Output the [X, Y] coordinate of the center of the cell containing the given text.  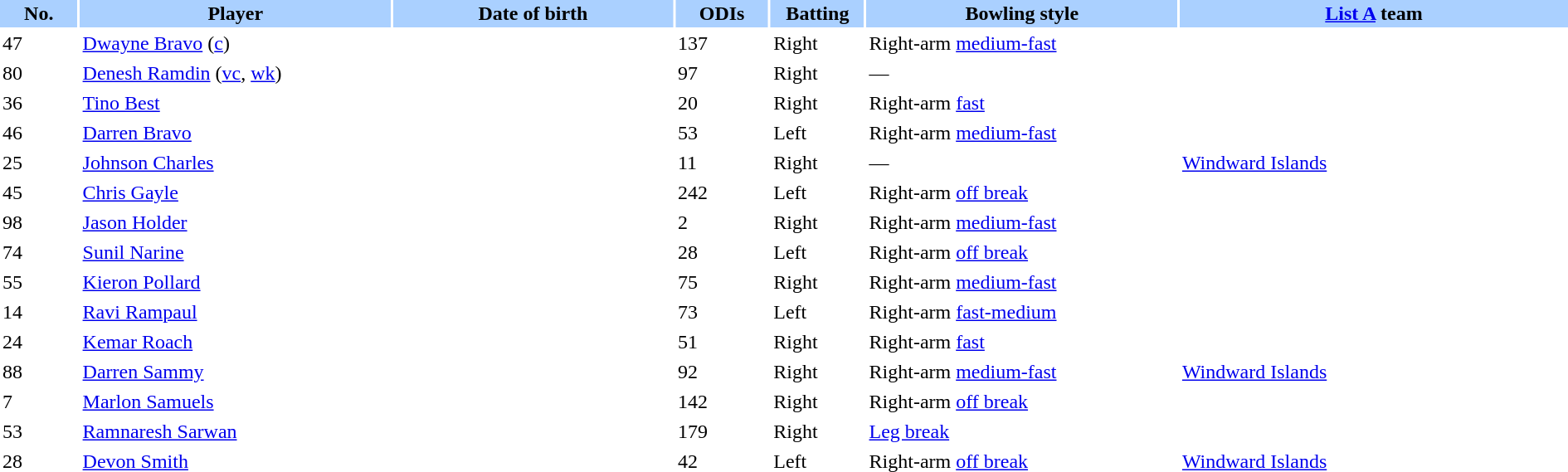
14 [39, 312]
Kemar Roach [236, 342]
Darren Sammy [236, 372]
Denesh Ramdin (vc, wk) [236, 73]
ODIs [722, 13]
45 [39, 192]
Johnson Charles [236, 163]
Jason Holder [236, 222]
75 [722, 282]
92 [722, 372]
No. [39, 13]
Tino Best [236, 103]
Sunil Narine [236, 252]
Right-arm fast-medium [1022, 312]
24 [39, 342]
98 [39, 222]
Dwayne Bravo (c) [236, 43]
2 [722, 222]
Kieron Pollard [236, 282]
Leg break [1022, 431]
73 [722, 312]
80 [39, 73]
179 [722, 431]
Bowling style [1022, 13]
137 [722, 43]
51 [722, 342]
74 [39, 252]
20 [722, 103]
242 [722, 192]
47 [39, 43]
Marlon Samuels [236, 401]
Chris Gayle [236, 192]
7 [39, 401]
25 [39, 163]
46 [39, 133]
11 [722, 163]
36 [39, 103]
88 [39, 372]
55 [39, 282]
Ramnaresh Sarwan [236, 431]
Darren Bravo [236, 133]
Date of birth [533, 13]
Batting [817, 13]
97 [722, 73]
Player [236, 13]
28 [722, 252]
List A team [1374, 13]
142 [722, 401]
Ravi Rampaul [236, 312]
